Determine the [x, y] coordinate at the center of the cell enclosing the given text.  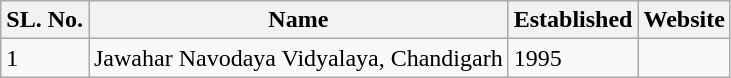
SL. No. [45, 20]
Established [573, 20]
1 [45, 58]
1995 [573, 58]
Website [684, 20]
Jawahar Navodaya Vidyalaya, Chandigarh [298, 58]
Name [298, 20]
